Pinpoint the cell where the given text exists, returning its [x, y] midpoint coordinate. 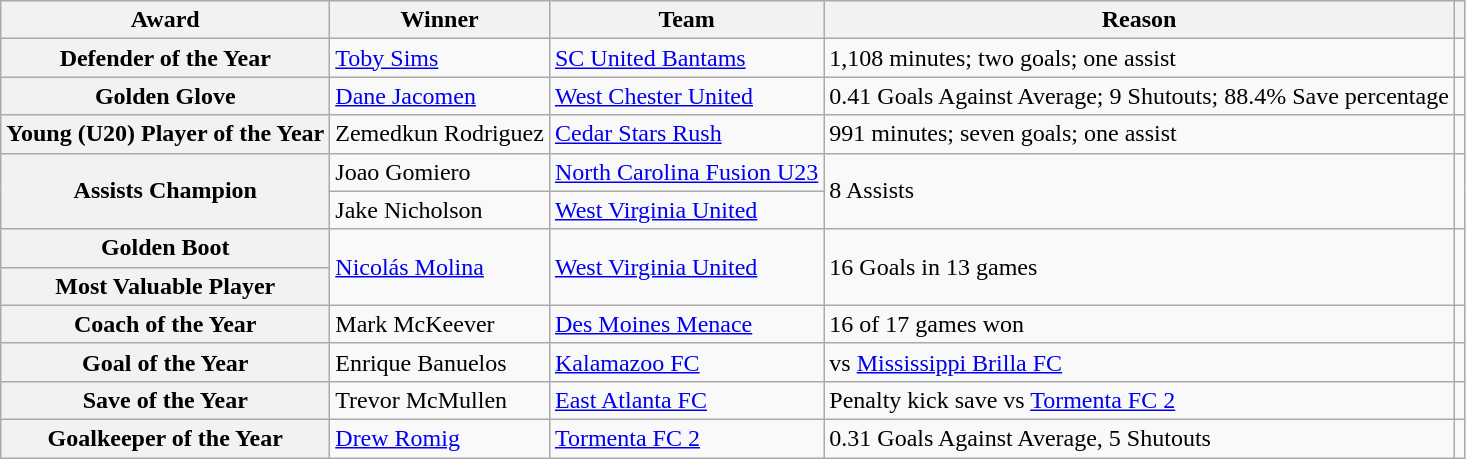
Young (U20) Player of the Year [166, 134]
Trevor McMullen [440, 400]
Goalkeeper of the Year [166, 438]
Dane Jacomen [440, 96]
1,108 minutes; two goals; one assist [1139, 58]
Reason [1139, 20]
Kalamazoo FC [686, 362]
8 Assists [1139, 191]
West Chester United [686, 96]
Zemedkun Rodriguez [440, 134]
Team [686, 20]
16 of 17 games won [1139, 324]
Defender of the Year [166, 58]
Winner [440, 20]
Save of the Year [166, 400]
0.31 Goals Against Average, 5 Shutouts [1139, 438]
Drew Romig [440, 438]
Award [166, 20]
Joao Gomiero [440, 172]
Assists Champion [166, 191]
Enrique Banuelos [440, 362]
Golden Glove [166, 96]
Des Moines Menace [686, 324]
16 Goals in 13 games [1139, 267]
0.41 Goals Against Average; 9 Shutouts; 88.4% Save percentage [1139, 96]
East Atlanta FC [686, 400]
North Carolina Fusion U23 [686, 172]
Tormenta FC 2 [686, 438]
Penalty kick save vs Tormenta FC 2 [1139, 400]
Mark McKeever [440, 324]
991 minutes; seven goals; one assist [1139, 134]
Jake Nicholson [440, 210]
SC United Bantams [686, 58]
Golden Boot [166, 248]
Cedar Stars Rush [686, 134]
vs Mississippi Brilla FC [1139, 362]
Goal of the Year [166, 362]
Most Valuable Player [166, 286]
Nicolás Molina [440, 267]
Coach of the Year [166, 324]
Toby Sims [440, 58]
